Return [x, y] of the center of cell containing provided text 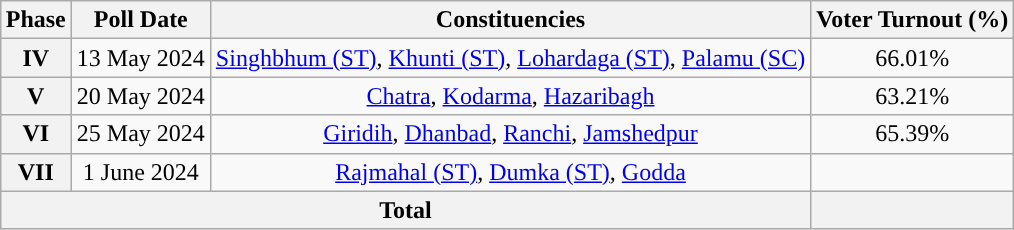
Voter Turnout (%) [912, 20]
20 May 2024 [140, 96]
Phase [36, 20]
Giridih, Dhanbad, Ranchi, Jamshedpur [510, 134]
66.01% [912, 58]
VI [36, 134]
Singhbhum (ST), Khunti (ST), Lohardaga (ST), Palamu (SC) [510, 58]
VII [36, 172]
13 May 2024 [140, 58]
65.39% [912, 134]
IV [36, 58]
Constituencies [510, 20]
Chatra, Kodarma, Hazaribagh [510, 96]
63.21% [912, 96]
Total [405, 210]
Rajmahal (ST), Dumka (ST), Godda [510, 172]
1 June 2024 [140, 172]
Poll Date [140, 20]
25 May 2024 [140, 134]
V [36, 96]
